Pinpoint the cell where the given text exists, returning its [X, Y] midpoint coordinate. 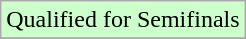
Qualified for Semifinals [123, 20]
